Identify which cell holds the provided text, then report its [x, y] central coordinate. 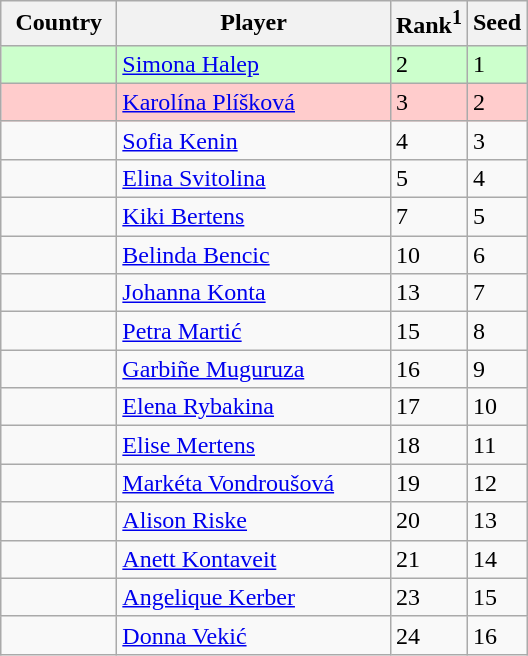
8 [496, 331]
Angelique Kerber [254, 597]
Elena Rybakina [254, 407]
Anett Kontaveit [254, 559]
14 [496, 559]
Sofia Kenin [254, 140]
6 [496, 255]
19 [428, 483]
12 [496, 483]
11 [496, 445]
21 [428, 559]
Kiki Bertens [254, 217]
24 [428, 635]
Elise Mertens [254, 445]
Player [254, 24]
Country [59, 24]
18 [428, 445]
Petra Martić [254, 331]
9 [496, 369]
1 [496, 64]
Belinda Bencic [254, 255]
Donna Vekić [254, 635]
Markéta Vondroušová [254, 483]
Seed [496, 24]
Karolína Plíšková [254, 102]
Garbiñe Muguruza [254, 369]
23 [428, 597]
Rank1 [428, 24]
Alison Riske [254, 521]
17 [428, 407]
Elina Svitolina [254, 178]
Johanna Konta [254, 293]
Simona Halep [254, 64]
20 [428, 521]
